Detect which cell encompasses the target text, then output its (x, y) center coordinate. 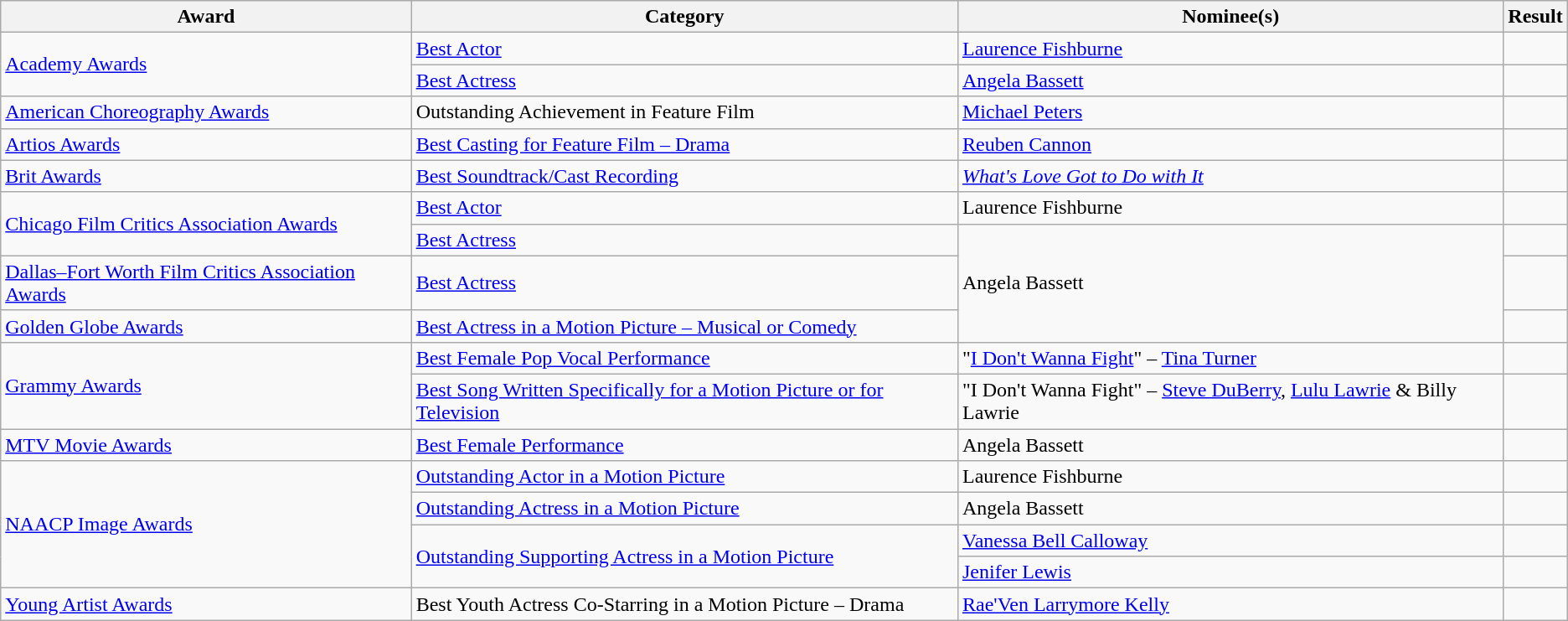
Outstanding Actress in a Motion Picture (684, 509)
Best Female Pop Vocal Performance (684, 358)
What's Love Got to Do with It (1230, 176)
Outstanding Achievement in Feature Film (684, 112)
Award (206, 17)
Best Song Written Specifically for a Motion Picture or for Television (684, 401)
NAACP Image Awards (206, 525)
Jenifer Lewis (1230, 572)
Rae'Ven Larrymore Kelly (1230, 604)
Dallas–Fort Worth Film Critics Association Awards (206, 283)
Category (684, 17)
Grammy Awards (206, 386)
Best Casting for Feature Film – Drama (684, 144)
Chicago Film Critics Association Awards (206, 224)
American Choreography Awards (206, 112)
MTV Movie Awards (206, 445)
Best Youth Actress Co-Starring in a Motion Picture – Drama (684, 604)
Reuben Cannon (1230, 144)
"I Don't Wanna Fight" – Steve DuBerry, Lulu Lawrie & Billy Lawrie (1230, 401)
Golden Globe Awards (206, 326)
Best Female Performance (684, 445)
Artios Awards (206, 144)
Nominee(s) (1230, 17)
Young Artist Awards (206, 604)
Vanessa Bell Calloway (1230, 541)
Best Soundtrack/Cast Recording (684, 176)
Outstanding Supporting Actress in a Motion Picture (684, 556)
"I Don't Wanna Fight" – Tina Turner (1230, 358)
Michael Peters (1230, 112)
Academy Awards (206, 65)
Brit Awards (206, 176)
Outstanding Actor in a Motion Picture (684, 477)
Best Actress in a Motion Picture – Musical or Comedy (684, 326)
Result (1535, 17)
